Return the (x, y) coordinate for the center point of the cell that contains the specified text.  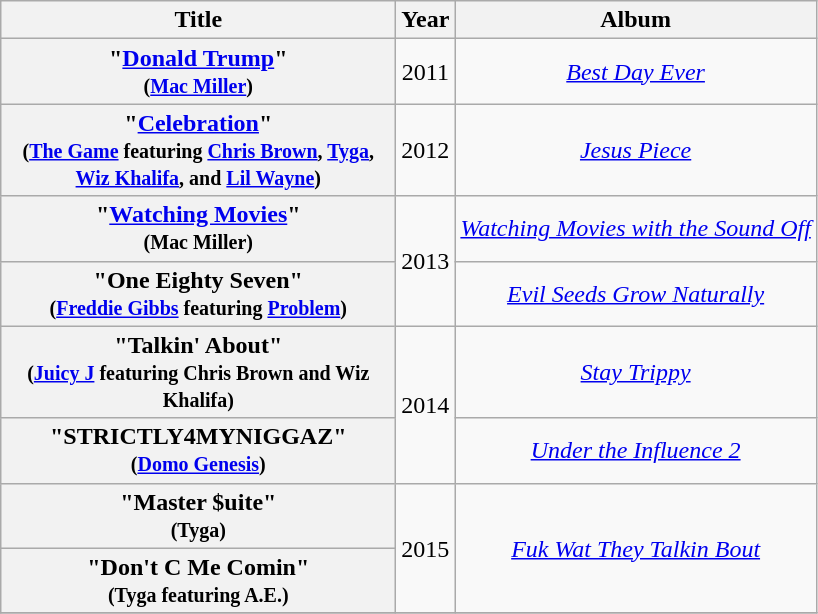
"STRICTLY4MYNIGGAZ"(Domo Genesis) (198, 450)
"Watching Movies"(Mac Miller) (198, 228)
"Celebration"(The Game featuring Chris Brown, Tyga, Wiz Khalifa, and Lil Wayne) (198, 150)
Evil Seeds Grow Naturally (636, 294)
"Talkin' About"(Juicy J featuring Chris Brown and Wiz Khalifa) (198, 372)
Under the Influence 2 (636, 450)
Watching Movies with the Sound Off (636, 228)
Best Day Ever (636, 72)
"One Eighty Seven"(Freddie Gibbs featuring Problem) (198, 294)
2011 (426, 72)
Stay Trippy (636, 372)
"Don't C Me Comin"(Tyga featuring A.E.) (198, 580)
"Master $uite"(Tyga) (198, 516)
Jesus Piece (636, 150)
Fuk Wat They Talkin Bout (636, 548)
Year (426, 20)
"Donald Trump"(Mac Miller) (198, 72)
Title (198, 20)
2015 (426, 548)
2012 (426, 150)
2014 (426, 404)
2013 (426, 261)
Album (636, 20)
